Provide the (X, Y) coordinate of the cell's center where the given text is located.  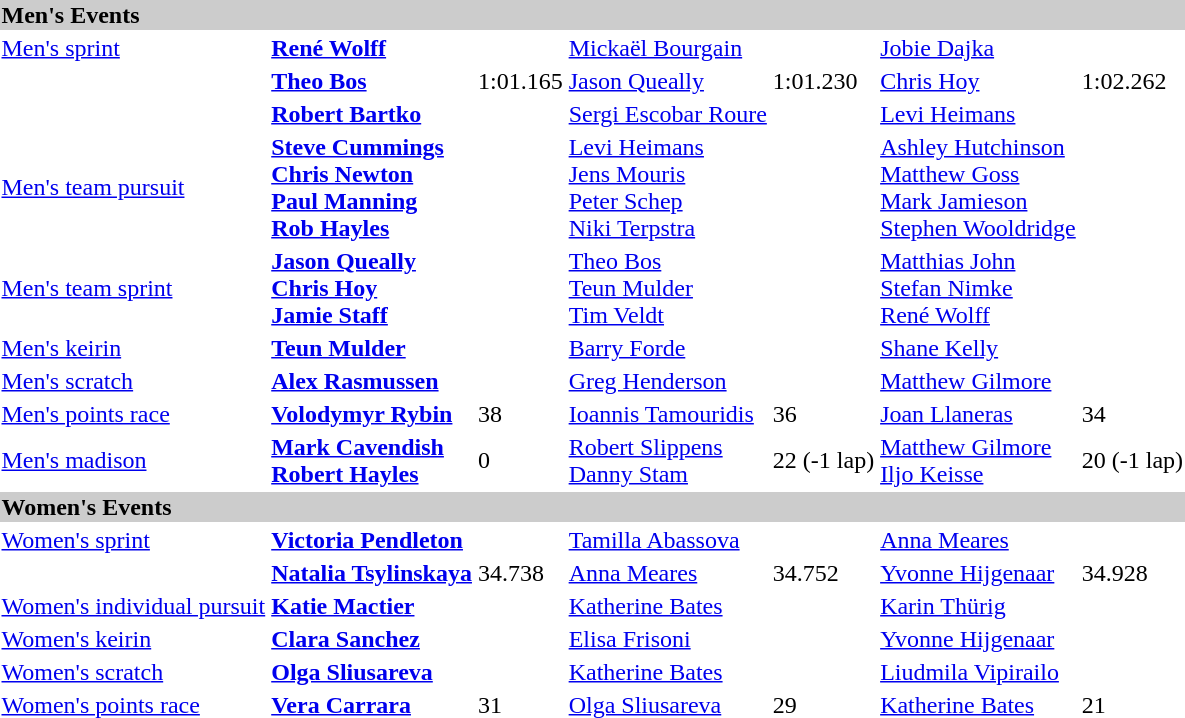
38 (520, 414)
1:01.165 (520, 81)
Women's Events (592, 507)
Men's sprint (134, 48)
Women's scratch (134, 672)
Men's madison (134, 460)
Matthew Gilmore (978, 381)
Jason Queally (668, 81)
Men's team sprint (134, 288)
36 (823, 414)
Liudmila Vipirailo (978, 672)
Men's team pursuit (134, 188)
Theo BosTeun MulderTim Veldt (668, 288)
Steve CummingsChris NewtonPaul ManningRob Hayles (372, 188)
Volodymyr Rybin (372, 414)
34.738 (520, 573)
Elisa Frisoni (668, 639)
Alex Rasmussen (372, 381)
0 (520, 460)
Ashley HutchinsonMatthew GossMark JamiesonStephen Wooldridge (978, 188)
Olga Sliusareva (372, 672)
Mickaël Bourgain (668, 48)
Jobie Dajka (978, 48)
Men's Events (592, 15)
Karin Thürig (978, 606)
Levi Heimans (978, 114)
20 (-1 lap) (1132, 460)
34.928 (1132, 573)
Women's individual pursuit (134, 606)
1:02.262 (1132, 81)
Teun Mulder (372, 348)
Women's keirin (134, 639)
Chris Hoy (978, 81)
Matthias JohnStefan NimkeRené Wolff (978, 288)
Robert SlippensDanny Stam (668, 460)
Mark CavendishRobert Hayles (372, 460)
Men's scratch (134, 381)
Matthew GilmoreIljo Keisse (978, 460)
Robert Bartko (372, 114)
Jason QueallyChris HoyJamie Staff (372, 288)
Joan Llaneras (978, 414)
Katie Mactier (372, 606)
34 (1132, 414)
René Wolff (372, 48)
Greg Henderson (668, 381)
Theo Bos (372, 81)
Clara Sanchez (372, 639)
Natalia Tsylinskaya (372, 573)
Ioannis Tamouridis (668, 414)
Men's keirin (134, 348)
Tamilla Abassova (668, 540)
1:01.230 (823, 81)
Victoria Pendleton (372, 540)
22 (-1 lap) (823, 460)
34.752 (823, 573)
Levi HeimansJens MourisPeter SchepNiki Terpstra (668, 188)
Sergi Escobar Roure (668, 114)
Men's points race (134, 414)
Barry Forde (668, 348)
Women's sprint (134, 540)
Shane Kelly (978, 348)
